Scan for the cell matching the given text and deliver its (X, Y) coordinate at center. 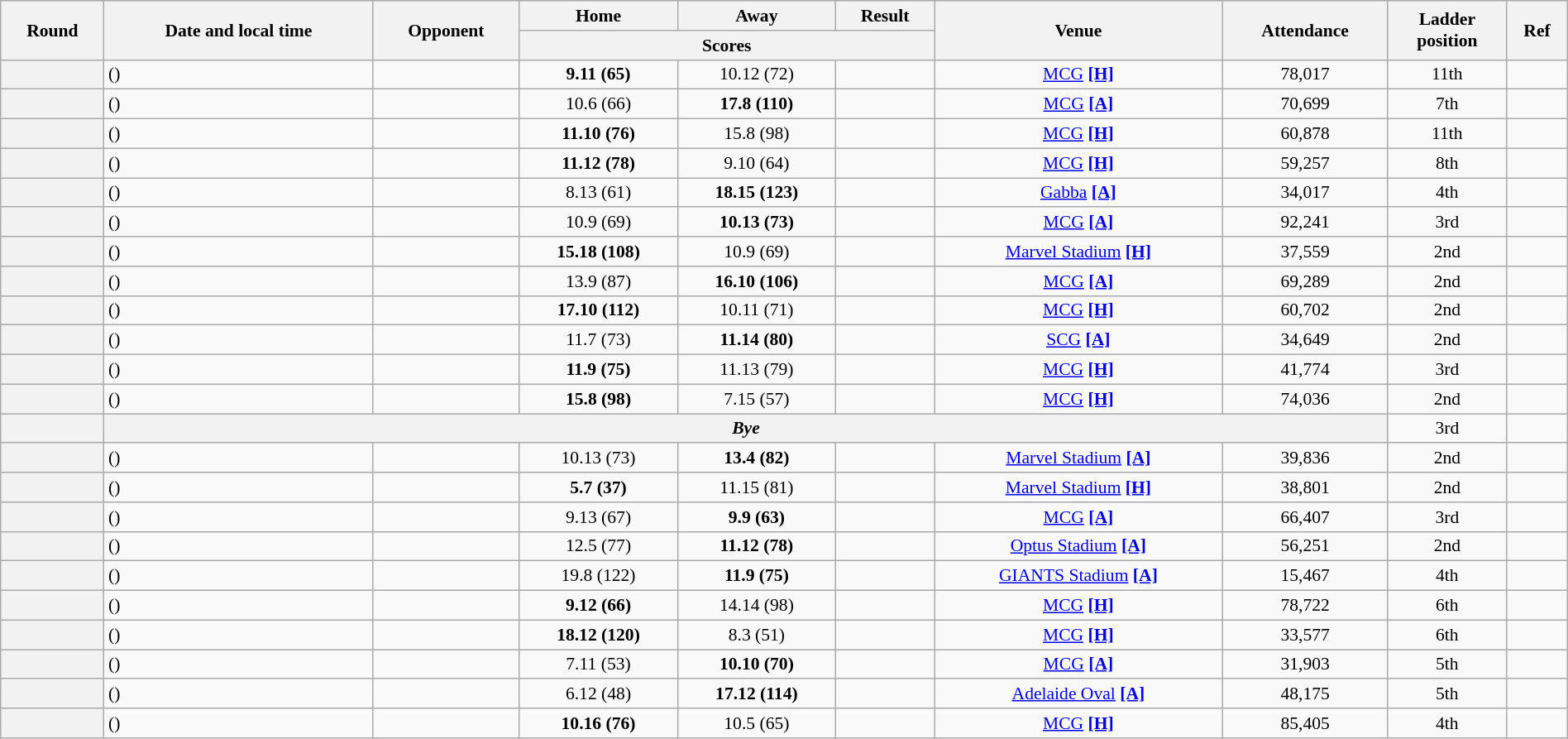
11.10 (76) (599, 134)
70,699 (1305, 104)
Date and local time (238, 30)
Marvel Stadium [A] (1078, 458)
10.12 (72) (756, 74)
Result (885, 16)
12.5 (77) (599, 546)
Away (756, 16)
Adelaide Oval [A] (1078, 694)
Bye (746, 429)
Ladderposition (1447, 30)
92,241 (1305, 223)
19.8 (122) (599, 576)
GIANTS Stadium [A] (1078, 576)
6.12 (48) (599, 694)
78,017 (1305, 74)
66,407 (1305, 517)
Venue (1078, 30)
34,017 (1305, 193)
9.13 (67) (599, 517)
13.4 (82) (756, 458)
14.14 (98) (756, 606)
11.15 (81) (756, 487)
10.6 (66) (599, 104)
Optus Stadium [A] (1078, 546)
11.7 (73) (599, 340)
7.15 (57) (756, 399)
41,774 (1305, 370)
Ref (1537, 30)
9.11 (65) (599, 74)
34,649 (1305, 340)
60,878 (1305, 134)
60,702 (1305, 310)
17.12 (114) (756, 694)
11.14 (80) (756, 340)
11.13 (79) (756, 370)
Attendance (1305, 30)
Home (599, 16)
7th (1447, 104)
48,175 (1305, 694)
8th (1447, 163)
SCG [A] (1078, 340)
Round (53, 30)
10.16 (76) (599, 723)
7.11 (53) (599, 665)
5.7 (37) (599, 487)
13.9 (87) (599, 281)
9.9 (63) (756, 517)
Opponent (447, 30)
17.8 (110) (756, 104)
74,036 (1305, 399)
59,257 (1305, 163)
18.12 (120) (599, 635)
15.18 (108) (599, 252)
10.11 (71) (756, 310)
33,577 (1305, 635)
69,289 (1305, 281)
37,559 (1305, 252)
Gabba [A] (1078, 193)
15,467 (1305, 576)
16.10 (106) (756, 281)
10.5 (65) (756, 723)
18.15 (123) (756, 193)
85,405 (1305, 723)
9.12 (66) (599, 606)
Scores (727, 46)
31,903 (1305, 665)
78,722 (1305, 606)
8.13 (61) (599, 193)
17.10 (112) (599, 310)
10.10 (70) (756, 665)
9.10 (64) (756, 163)
39,836 (1305, 458)
38,801 (1305, 487)
56,251 (1305, 546)
8.3 (51) (756, 635)
